Provide the [x, y] coordinate of the cell's center where the given text is located.  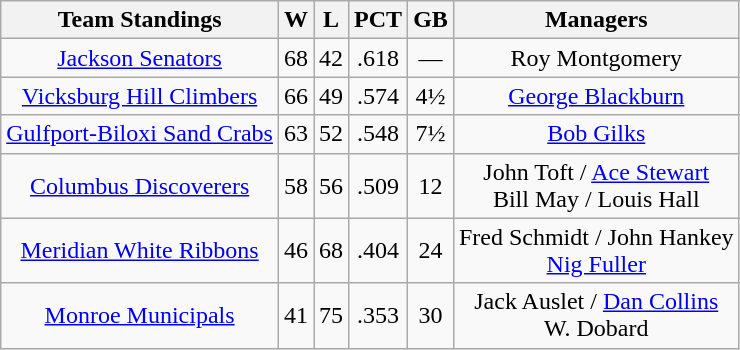
.618 [378, 58]
Jack Auslet / Dan Collins W. Dobard [596, 316]
30 [431, 316]
42 [332, 58]
.404 [378, 250]
Jackson Senators [140, 58]
GB [431, 20]
7½ [431, 134]
46 [296, 250]
12 [431, 186]
Monroe Municipals [140, 316]
— [431, 58]
George Blackburn [596, 96]
.548 [378, 134]
PCT [378, 20]
L [332, 20]
4½ [431, 96]
Gulfport-Biloxi Sand Crabs [140, 134]
56 [332, 186]
Vicksburg Hill Climbers [140, 96]
58 [296, 186]
24 [431, 250]
W [296, 20]
52 [332, 134]
49 [332, 96]
John Toft / Ace Stewart Bill May / Louis Hall [596, 186]
63 [296, 134]
Roy Montgomery [596, 58]
.353 [378, 316]
66 [296, 96]
.574 [378, 96]
Managers [596, 20]
Columbus Discoverers [140, 186]
Meridian White Ribbons [140, 250]
41 [296, 316]
75 [332, 316]
Fred Schmidt / John Hankey Nig Fuller [596, 250]
Bob Gilks [596, 134]
.509 [378, 186]
Team Standings [140, 20]
